Extract the (X, Y) coordinate from the center of the cell holding the provided text.  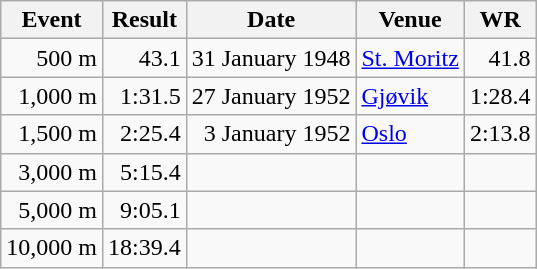
43.1 (144, 58)
500 m (52, 58)
31 January 1948 (271, 58)
1:28.4 (500, 96)
5:15.4 (144, 172)
2:25.4 (144, 134)
Date (271, 20)
3,000 m (52, 172)
1,500 m (52, 134)
WR (500, 20)
St. Moritz (410, 58)
10,000 m (52, 248)
Result (144, 20)
1,000 m (52, 96)
Oslo (410, 134)
1:31.5 (144, 96)
9:05.1 (144, 210)
Gjøvik (410, 96)
Event (52, 20)
2:13.8 (500, 134)
Venue (410, 20)
3 January 1952 (271, 134)
27 January 1952 (271, 96)
41.8 (500, 58)
5,000 m (52, 210)
18:39.4 (144, 248)
